Pinpoint the cell where the given text exists, returning its [X, Y] midpoint coordinate. 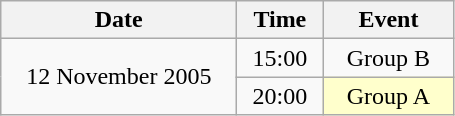
12 November 2005 [119, 77]
Group B [388, 58]
15:00 [280, 58]
Date [119, 20]
Event [388, 20]
Time [280, 20]
Group A [388, 96]
20:00 [280, 96]
